Search for the cell housing the specified text and yield its [X, Y] center coordinate. 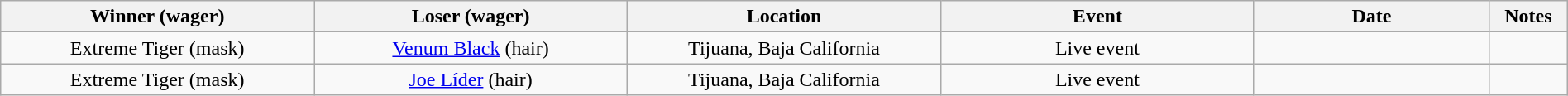
Venum Black (hair) [471, 48]
Event [1097, 17]
Loser (wager) [471, 17]
Location [784, 17]
Date [1371, 17]
Joe Líder (hair) [471, 79]
Winner (wager) [157, 17]
Notes [1528, 17]
